From the cell containing the given text, extract its center point as (x, y) coordinate. 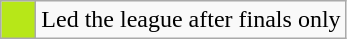
Led the league after finals only (191, 20)
